From the cell containing the given text, extract its center point as (X, Y) coordinate. 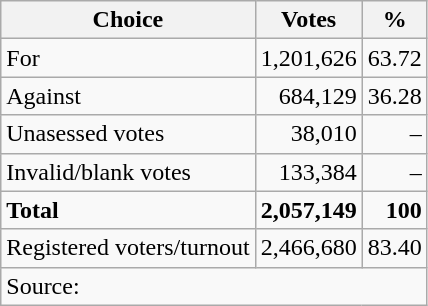
Invalid/blank votes (128, 172)
83.40 (394, 248)
Registered voters/turnout (128, 248)
Unasessed votes (128, 134)
Votes (308, 20)
For (128, 58)
36.28 (394, 96)
2,466,680 (308, 248)
100 (394, 210)
Source: (214, 286)
38,010 (308, 134)
63.72 (394, 58)
1,201,626 (308, 58)
Total (128, 210)
2,057,149 (308, 210)
133,384 (308, 172)
% (394, 20)
Against (128, 96)
Choice (128, 20)
684,129 (308, 96)
